Extract the [x, y] coordinate from the center of the cell holding the provided text.  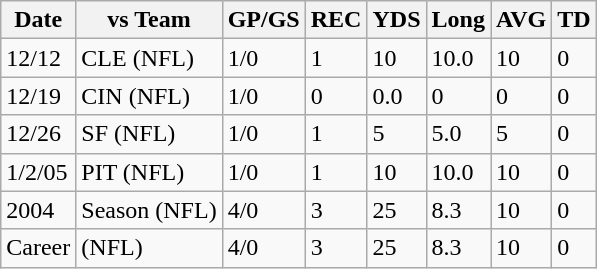
(NFL) [149, 248]
0.0 [396, 96]
2004 [38, 210]
REC [336, 20]
AVG [520, 20]
vs Team [149, 20]
5.0 [458, 134]
YDS [396, 20]
Season (NFL) [149, 210]
Date [38, 20]
SF (NFL) [149, 134]
Career [38, 248]
PIT (NFL) [149, 172]
CLE (NFL) [149, 58]
Long [458, 20]
TD [574, 20]
12/12 [38, 58]
12/26 [38, 134]
1/2/05 [38, 172]
12/19 [38, 96]
CIN (NFL) [149, 96]
GP/GS [264, 20]
